Detect which cell encompasses the target text, then output its [x, y] center coordinate. 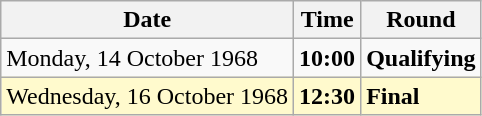
Round [421, 20]
Wednesday, 16 October 1968 [148, 96]
Final [421, 96]
Date [148, 20]
Qualifying [421, 58]
Monday, 14 October 1968 [148, 58]
10:00 [328, 58]
Time [328, 20]
12:30 [328, 96]
